From the cell containing the given text, extract its center point as [x, y] coordinate. 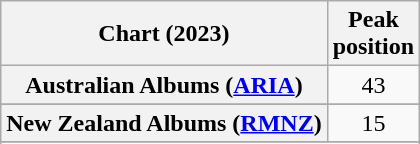
New Zealand Albums (RMNZ) [164, 123]
Australian Albums (ARIA) [164, 85]
43 [373, 85]
15 [373, 123]
Chart (2023) [164, 34]
Peakposition [373, 34]
